Detect which cell encompasses the target text, then output its [X, Y] center coordinate. 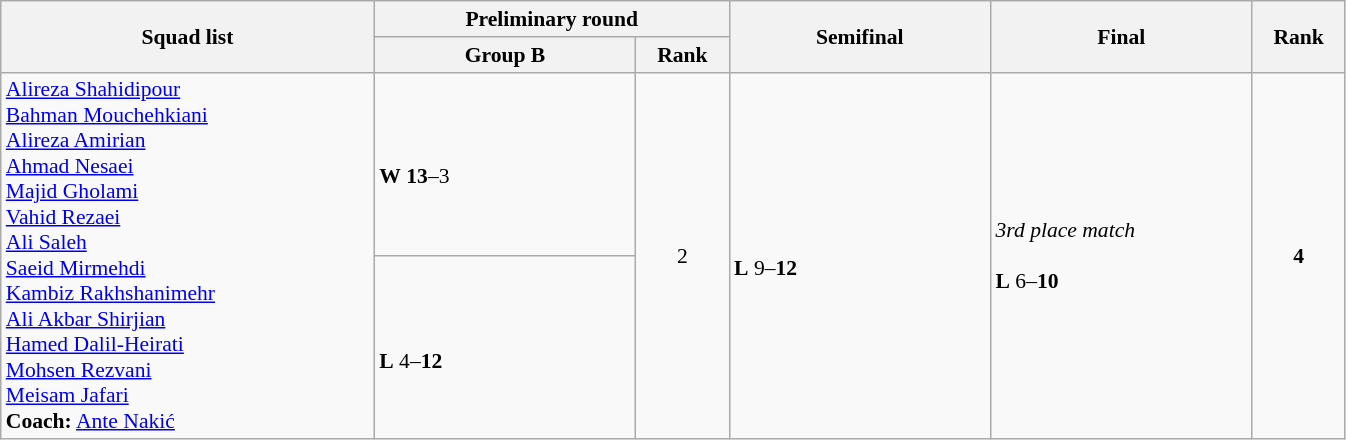
2 [682, 256]
3rd place matchL 6–10 [1120, 256]
Squad list [188, 36]
Semifinal [860, 36]
L 4–12 [504, 348]
W 13–3 [504, 164]
Preliminary round [552, 19]
Group B [504, 55]
L 9–12 [860, 256]
Final [1120, 36]
4 [1298, 256]
